Locate the cell with the specified text and output its (x, y) center coordinate. 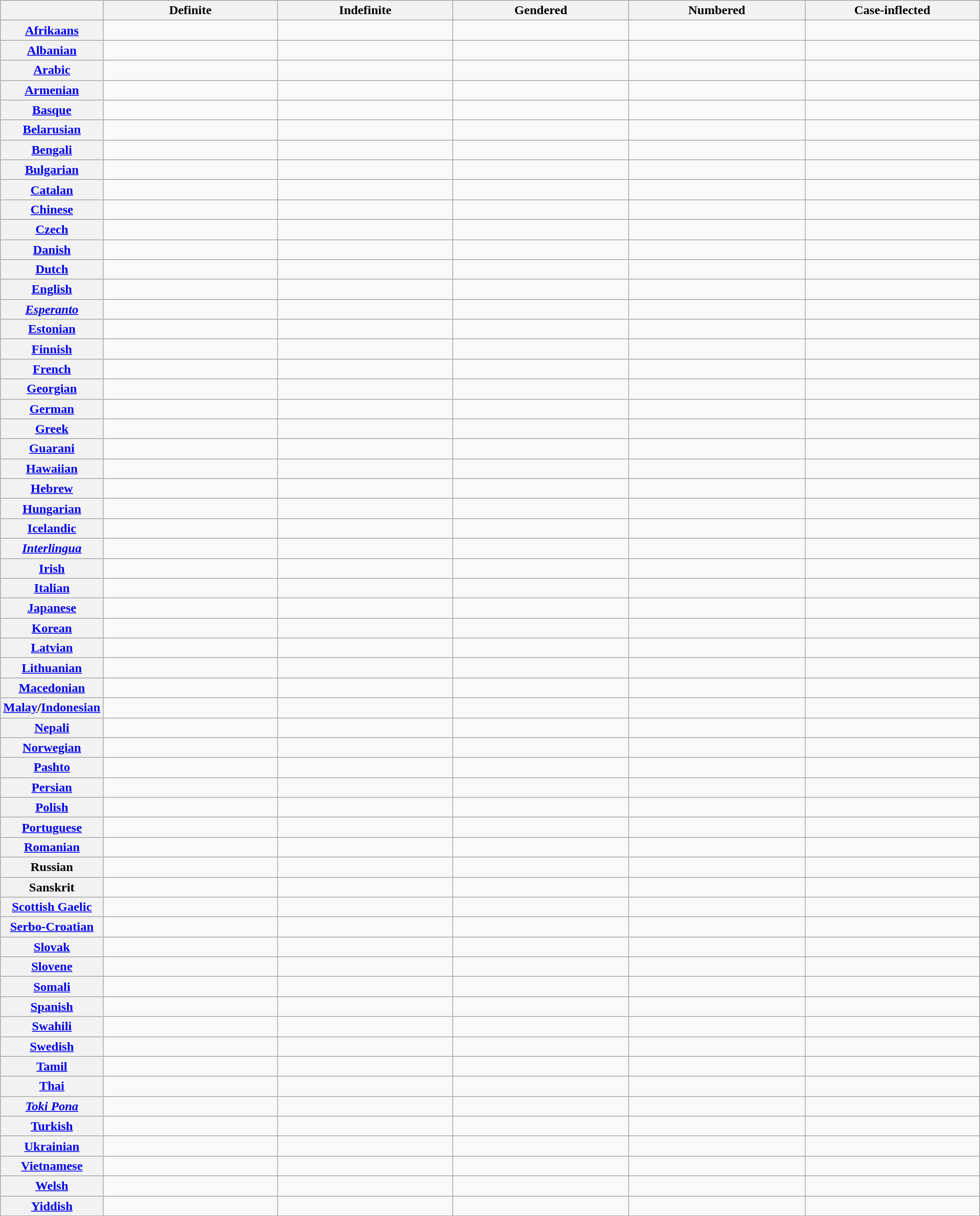
Greek (52, 429)
Estonian (52, 329)
Nepali (52, 728)
Hawaiian (52, 468)
Guarani (52, 449)
Interlingua (52, 548)
Catalan (52, 189)
Japanese (52, 608)
Albanian (52, 50)
Danish (52, 250)
Thai (52, 1086)
Arabic (52, 70)
Norwegian (52, 748)
Definite (191, 10)
Yiddish (52, 1206)
Numbered (717, 10)
Gendered (541, 10)
Armenian (52, 90)
Macedonian (52, 688)
Portuguese (52, 827)
English (52, 289)
Tamil (52, 1066)
Sanskrit (52, 887)
Polish (52, 807)
Hebrew (52, 488)
Persian (52, 787)
Serbo-Croatian (52, 927)
French (52, 369)
Slovene (52, 967)
Chinese (52, 209)
Lithuanian (52, 668)
Slovak (52, 947)
Bulgarian (52, 170)
Finnish (52, 349)
Afrikaans (52, 30)
Malay/Indonesian (52, 708)
Czech (52, 229)
Russian (52, 867)
Korean (52, 628)
Georgian (52, 389)
Spanish (52, 1007)
Romanian (52, 847)
Turkish (52, 1126)
Swahili (52, 1027)
Somali (52, 987)
Swedish (52, 1046)
German (52, 409)
Welsh (52, 1186)
Toki Pona (52, 1106)
Ukrainian (52, 1146)
Pashto (52, 767)
Latvian (52, 648)
Scottish Gaelic (52, 907)
Hungarian (52, 508)
Bengali (52, 150)
Dutch (52, 270)
Belarusian (52, 130)
Italian (52, 588)
Basque (52, 110)
Esperanto (52, 309)
Vietnamese (52, 1166)
Case-inflected (893, 10)
Irish (52, 568)
Icelandic (52, 528)
Indefinite (365, 10)
